Capture the cell that displays the provided text and extract its (X, Y) central coordinate. 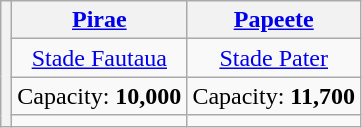
Stade Fautaua (100, 58)
Pirae (100, 20)
Stade Pater (274, 58)
Capacity: 11,700 (274, 96)
Papeete (274, 20)
Capacity: 10,000 (100, 96)
